Return the [x, y] coordinate for the center point of the cell that contains the specified text.  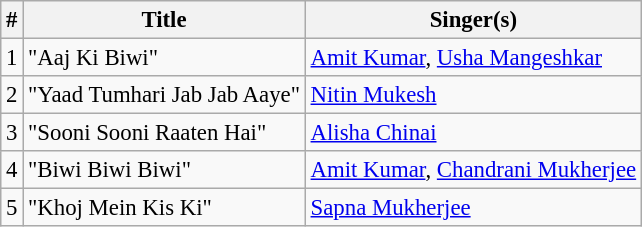
Amit Kumar, Usha Mangeshkar [473, 58]
Nitin Mukesh [473, 95]
Sapna Mukherjee [473, 208]
"Yaad Tumhari Jab Jab Aaye" [164, 95]
3 [12, 133]
# [12, 20]
2 [12, 95]
"Aaj Ki Biwi" [164, 58]
Title [164, 20]
1 [12, 58]
Alisha Chinai [473, 133]
5 [12, 208]
"Biwi Biwi Biwi" [164, 170]
4 [12, 170]
"Khoj Mein Kis Ki" [164, 208]
"Sooni Sooni Raaten Hai" [164, 133]
Amit Kumar, Chandrani Mukherjee [473, 170]
Singer(s) [473, 20]
